Extract the [X, Y] coordinate from the center of the cell holding the provided text.  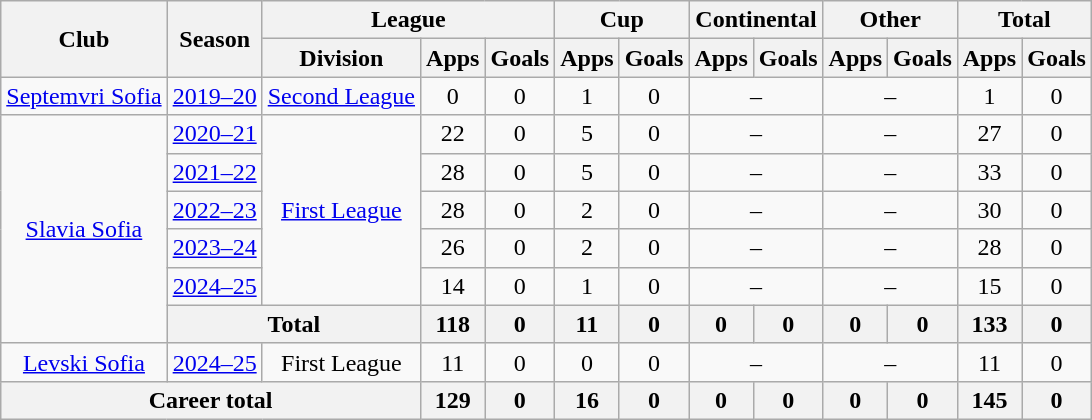
Cup [622, 20]
15 [989, 286]
Season [214, 39]
133 [989, 324]
129 [453, 400]
30 [989, 210]
Continental [756, 20]
2023–24 [214, 248]
2022–23 [214, 210]
2019–20 [214, 96]
26 [453, 248]
Other [890, 20]
Division [341, 58]
2021–22 [214, 172]
14 [453, 286]
27 [989, 134]
Septemvri Sofia [84, 96]
22 [453, 134]
33 [989, 172]
2020–21 [214, 134]
Slavia Sofia [84, 229]
Career total [211, 400]
118 [453, 324]
Club [84, 39]
Second League [341, 96]
145 [989, 400]
League [408, 20]
Levski Sofia [84, 362]
16 [587, 400]
